Pinpoint the cell where the given text exists, returning its (X, Y) midpoint coordinate. 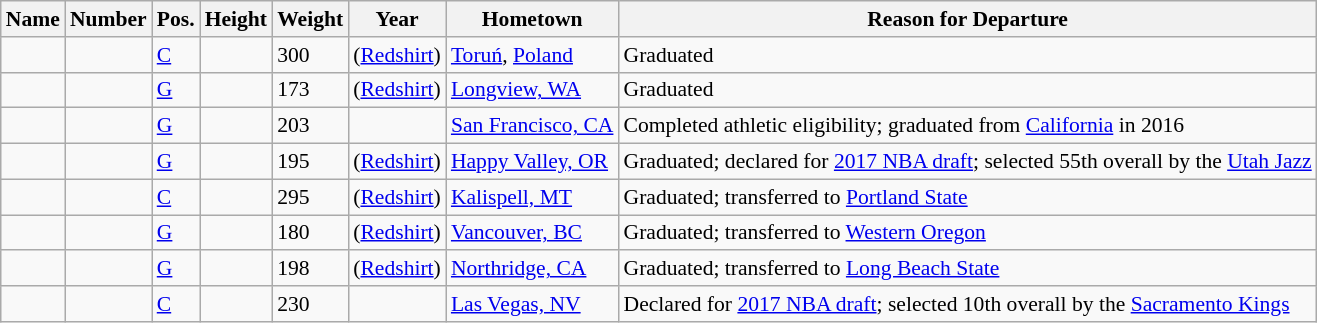
Pos. (176, 19)
Longview, WA (532, 90)
173 (310, 90)
195 (310, 162)
Height (236, 19)
San Francisco, CA (532, 126)
Toruń, Poland (532, 55)
Hometown (532, 19)
300 (310, 55)
Declared for 2017 NBA draft; selected 10th overall by the Sacramento Kings (967, 304)
Number (108, 19)
Weight (310, 19)
Northridge, CA (532, 269)
Kalispell, MT (532, 197)
Happy Valley, OR (532, 162)
230 (310, 304)
Name (33, 19)
Graduated; declared for 2017 NBA draft; selected 55th overall by the Utah Jazz (967, 162)
180 (310, 233)
198 (310, 269)
Graduated; transferred to Western Oregon (967, 233)
203 (310, 126)
Vancouver, BC (532, 233)
Year (397, 19)
Completed athletic eligibility; graduated from California in 2016 (967, 126)
Reason for Departure (967, 19)
Las Vegas, NV (532, 304)
Graduated; transferred to Portland State (967, 197)
Graduated; transferred to Long Beach State (967, 269)
295 (310, 197)
